Scan for the cell matching the given text and deliver its [X, Y] coordinate at center. 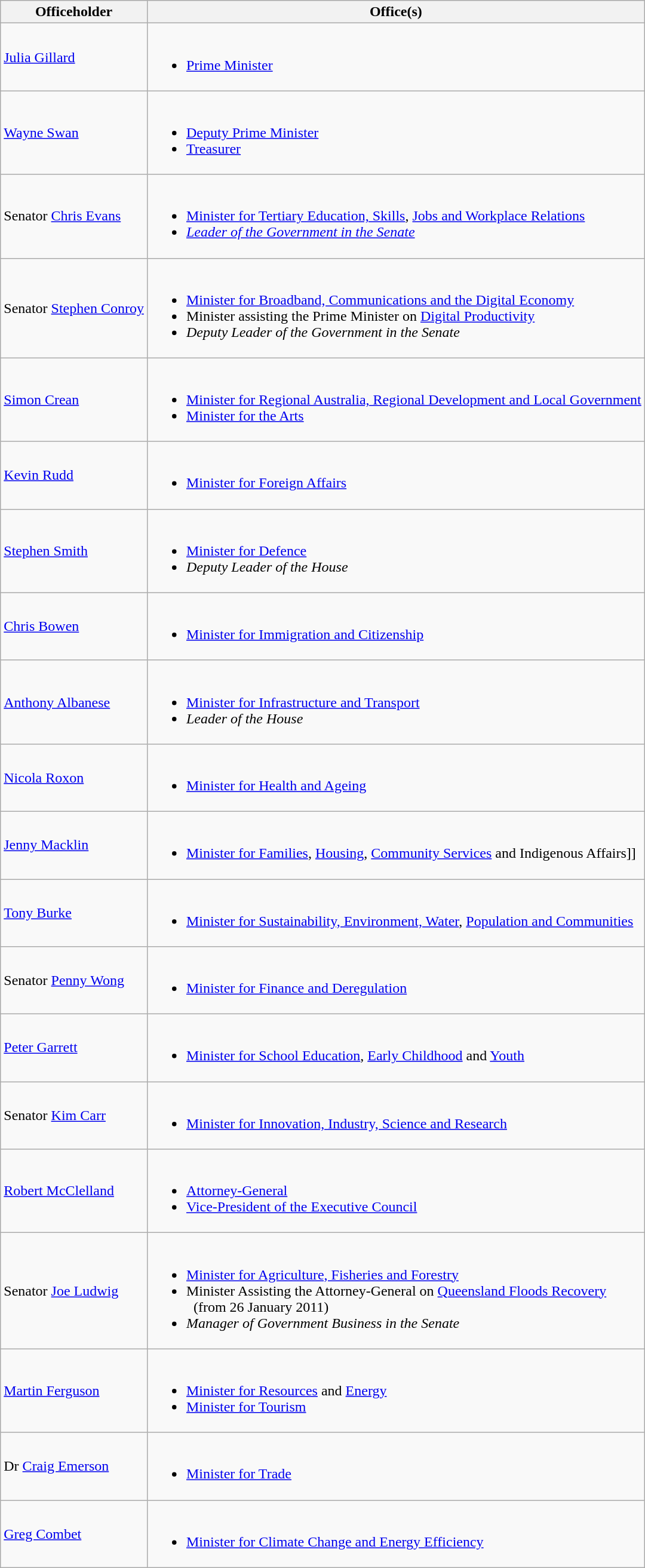
Minister for Immigration and Citizenship [395, 626]
Dr Craig Emerson [74, 1466]
Minister for Foreign Affairs [395, 475]
Officeholder [74, 12]
Greg Combet [74, 1534]
Minister for Regional Australia, Regional Development and Local GovernmentMinister for the Arts [395, 400]
Minister for Health and Ageing [395, 778]
Stephen Smith [74, 551]
Robert McClelland [74, 1191]
Anthony Albanese [74, 702]
Senator Stephen Conroy [74, 308]
Minister for Innovation, Industry, Science and Research [395, 1116]
Tony Burke [74, 913]
Nicola Roxon [74, 778]
Deputy Prime MinisterTreasurer [395, 133]
Senator Kim Carr [74, 1116]
Minister for School Education, Early Childhood and Youth [395, 1048]
Julia Gillard [74, 57]
Office(s) [395, 12]
Prime Minister [395, 57]
Wayne Swan [74, 133]
Minister for DefenceDeputy Leader of the House [395, 551]
Jenny Macklin [74, 845]
Chris Bowen [74, 626]
Kevin Rudd [74, 475]
Minister for Finance and Deregulation [395, 981]
Simon Crean [74, 400]
Minister for Climate Change and Energy Efficiency [395, 1534]
Attorney-GeneralVice-President of the Executive Council [395, 1191]
Martin Ferguson [74, 1391]
Senator Penny Wong [74, 981]
Senator Chris Evans [74, 216]
Minister for Sustainability, Environment, Water, Population and Communities [395, 913]
Minister for Trade [395, 1466]
Senator Joe Ludwig [74, 1291]
Minister for Tertiary Education, Skills, Jobs and Workplace RelationsLeader of the Government in the Senate [395, 216]
Minister for Infrastructure and TransportLeader of the House [395, 702]
Minister for Resources and EnergyMinister for Tourism [395, 1391]
Peter Garrett [74, 1048]
Minister for Families, Housing, Community Services and Indigenous Affairs]] [395, 845]
